Provide the (X, Y) coordinate of the cell's center where the given text is located.  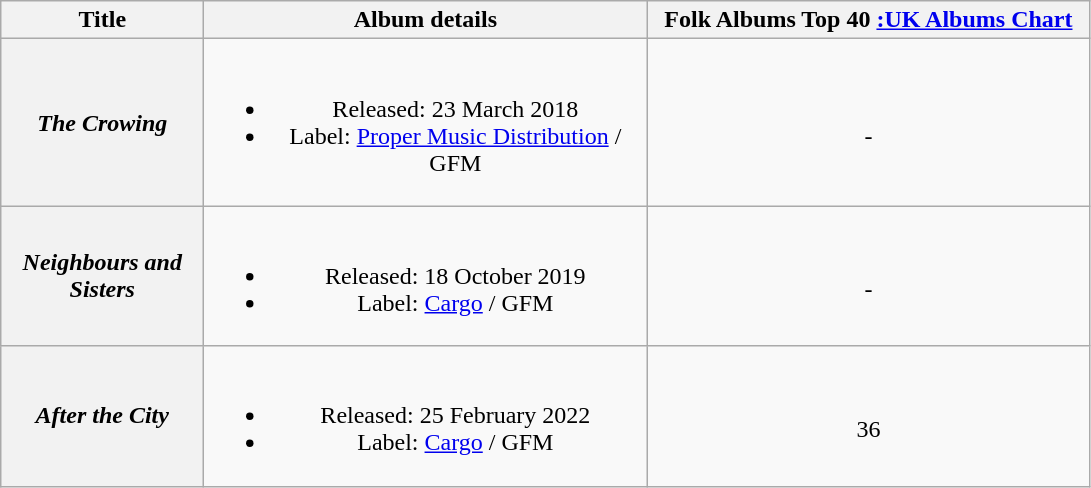
After the City (102, 416)
The Crowing (102, 122)
Released: 25 February 2022Label: Cargo / GFM (426, 416)
36 (868, 416)
Folk Albums Top 40 :UK Albums Chart (868, 20)
Title (102, 20)
Neighbours and Sisters (102, 276)
Released: 18 October 2019Label: Cargo / GFM (426, 276)
Album details (426, 20)
Released: 23 March 2018Label: Proper Music Distribution / GFM (426, 122)
